Identify which cell holds the provided text, then report its [x, y] central coordinate. 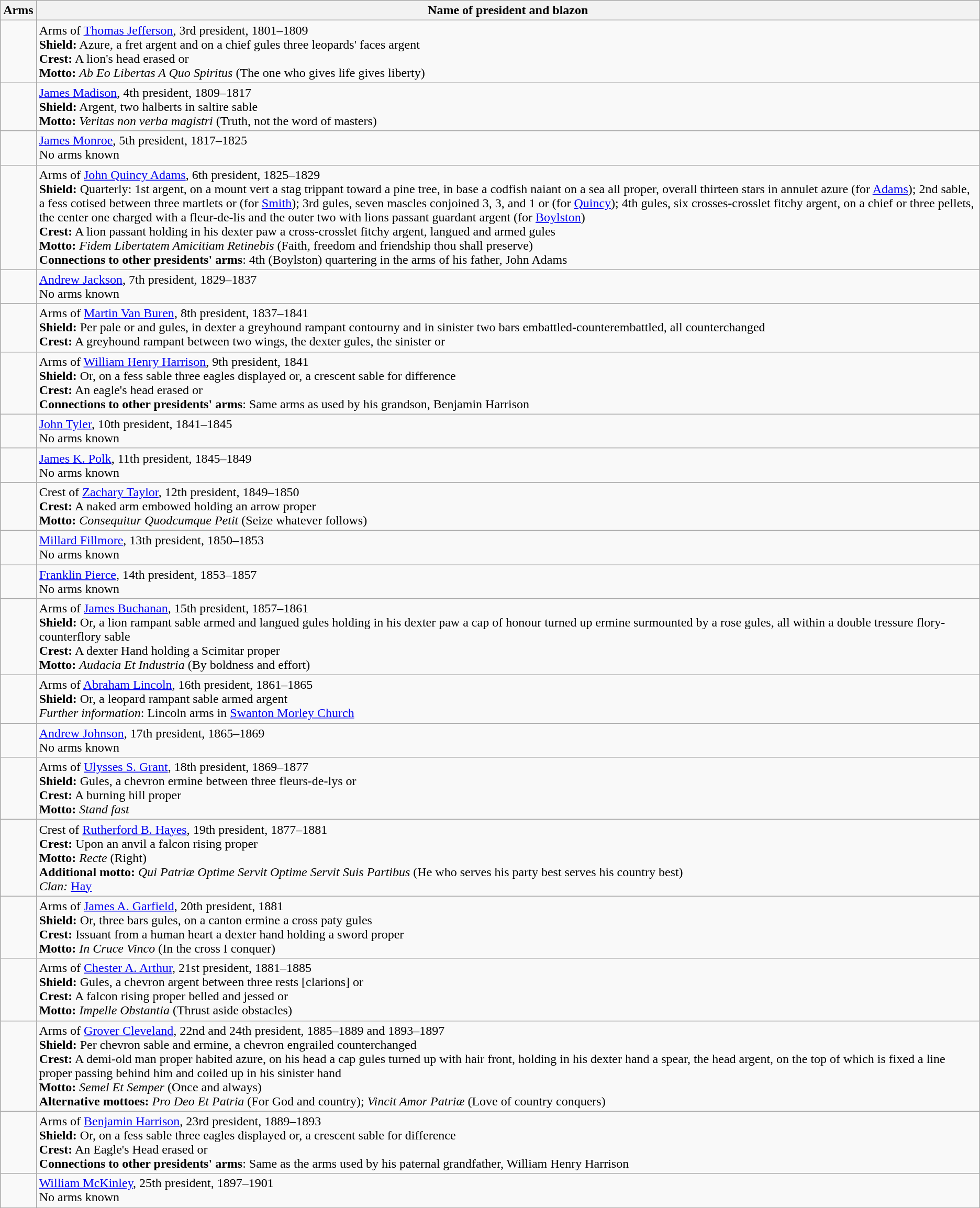
John Tyler, 10th president, 1841–1845No arms known [508, 431]
Andrew Jackson, 7th president, 1829–1837No arms known [508, 287]
James Monroe, 5th president, 1817–1825No arms known [508, 148]
William McKinley, 25th president, 1897–1901No arms known [508, 1190]
Name of president and blazon [508, 10]
James K. Polk, 11th president, 1845–1849No arms known [508, 465]
Millard Fillmore, 13th president, 1850–1853No arms known [508, 547]
Andrew Johnson, 17th president, 1865–1869No arms known [508, 740]
Franklin Pierce, 14th president, 1853–1857No arms known [508, 581]
Arms [18, 10]
